Return the [X, Y] coordinate for the center point of the cell that contains the specified text.  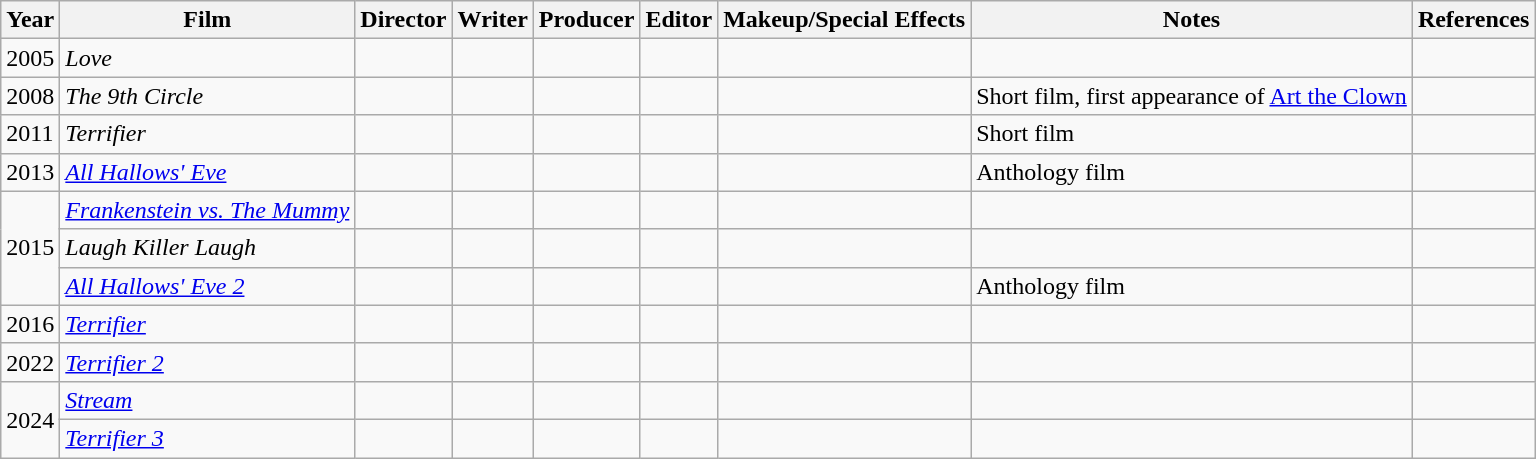
2015 [30, 248]
Writer [492, 20]
Frankenstein vs. The Mummy [208, 210]
2022 [30, 362]
Love [208, 58]
Film [208, 20]
All Hallows' Eve 2 [208, 286]
Terrifier 2 [208, 362]
2008 [30, 96]
Notes [1192, 20]
Makeup/Special Effects [844, 20]
2011 [30, 134]
Terrifier 3 [208, 438]
2024 [30, 419]
Short film [1192, 134]
2016 [30, 324]
Editor [679, 20]
Laugh Killer Laugh [208, 248]
References [1474, 20]
Producer [586, 20]
Director [404, 20]
Short film, first appearance of Art the Clown [1192, 96]
2013 [30, 172]
Stream [208, 400]
All Hallows' Eve [208, 172]
The 9th Circle [208, 96]
2005 [30, 58]
Year [30, 20]
